Return the (X, Y) coordinate for the center point of the cell that contains the specified text.  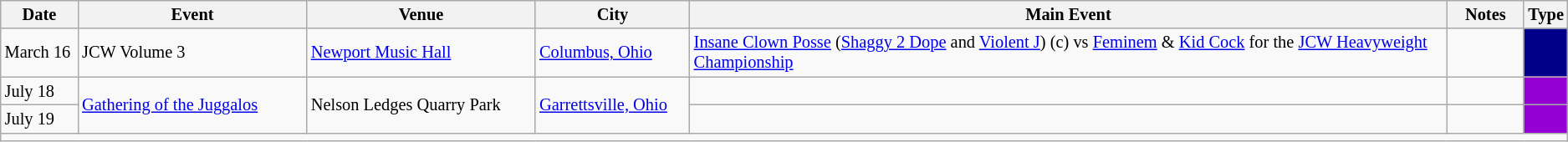
City (612, 14)
March 16 (39, 53)
Event (192, 14)
Date (39, 14)
Notes (1485, 14)
Newport Music Hall (421, 53)
Type (1545, 14)
Nelson Ledges Quarry Park (421, 105)
JCW Volume 3 (192, 53)
Venue (421, 14)
Gathering of the Juggalos (192, 105)
July 19 (39, 119)
Columbus, Ohio (612, 53)
Main Event (1069, 14)
Insane Clown Posse (Shaggy 2 Dope and Violent J) (c) vs Feminem & Kid Cock for the JCW Heavyweight Championship (1069, 53)
Garrettsville, Ohio (612, 105)
July 18 (39, 91)
